Extract the [X, Y] coordinate from the center of the cell holding the provided text.  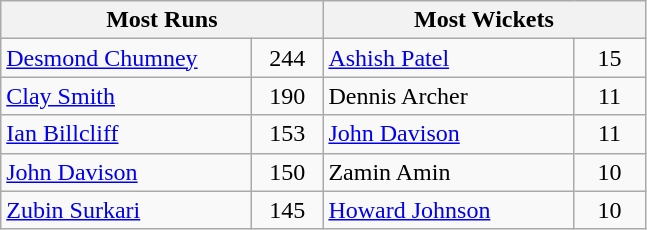
Ian Billcliff [126, 134]
Zubin Surkari [126, 210]
Desmond Chumney [126, 58]
244 [288, 58]
15 [610, 58]
Clay Smith [126, 96]
150 [288, 172]
Most Wickets [484, 20]
Dennis Archer [448, 96]
190 [288, 96]
153 [288, 134]
Most Runs [162, 20]
Ashish Patel [448, 58]
145 [288, 210]
Zamin Amin [448, 172]
Howard Johnson [448, 210]
